Locate the cell with the specified text and output its (x, y) center coordinate. 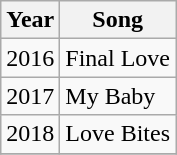
Year (30, 20)
2017 (30, 96)
Final Love (118, 58)
Love Bites (118, 134)
2018 (30, 134)
Song (118, 20)
My Baby (118, 96)
2016 (30, 58)
